Return [X, Y] of the center of cell containing provided text 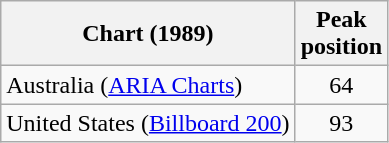
64 [341, 85]
Australia (ARIA Charts) [148, 85]
United States (Billboard 200) [148, 123]
93 [341, 123]
Chart (1989) [148, 34]
Peakposition [341, 34]
